From the cell containing the given text, extract its center point as [X, Y] coordinate. 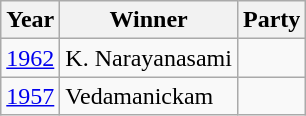
K. Narayanasami [149, 58]
Party [271, 20]
Year [30, 20]
1957 [30, 96]
Vedamanickam [149, 96]
Winner [149, 20]
1962 [30, 58]
